From the cell containing the given text, extract its center point as (x, y) coordinate. 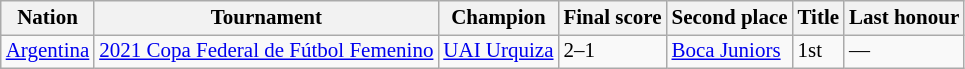
Second place (730, 18)
Boca Juniors (730, 52)
2–1 (612, 52)
Last honour (904, 18)
Champion (498, 18)
1st (819, 52)
2021 Copa Federal de Fútbol Femenino (266, 52)
Argentina (48, 52)
— (904, 52)
Tournament (266, 18)
UAI Urquiza (498, 52)
Nation (48, 18)
Title (819, 18)
Final score (612, 18)
